Provide the (x, y) coordinate of the cell's center where the given text is located.  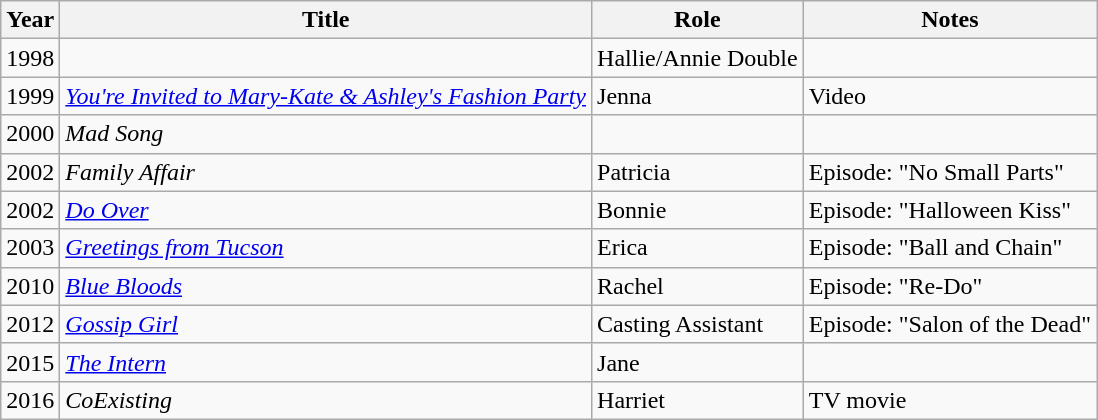
Year (30, 20)
Casting Assistant (698, 324)
Gossip Girl (326, 324)
Jane (698, 362)
You're Invited to Mary-Kate & Ashley's Fashion Party (326, 96)
Episode: "Re-Do" (950, 286)
Do Over (326, 210)
Role (698, 20)
Blue Bloods (326, 286)
The Intern (326, 362)
Episode: "No Small Parts" (950, 172)
Mad Song (326, 134)
2015 (30, 362)
2016 (30, 400)
Rachel (698, 286)
1999 (30, 96)
Video (950, 96)
CoExisting (326, 400)
Episode: "Ball and Chain" (950, 248)
TV movie (950, 400)
Greetings from Tucson (326, 248)
Erica (698, 248)
Title (326, 20)
1998 (30, 58)
2012 (30, 324)
Jenna (698, 96)
Hallie/Annie Double (698, 58)
Patricia (698, 172)
2003 (30, 248)
Harriet (698, 400)
Episode: "Halloween Kiss" (950, 210)
2000 (30, 134)
Family Affair (326, 172)
Episode: "Salon of the Dead" (950, 324)
2010 (30, 286)
Notes (950, 20)
Bonnie (698, 210)
